For the text-containing cell, return its midpoint in (x, y) coordinate format. 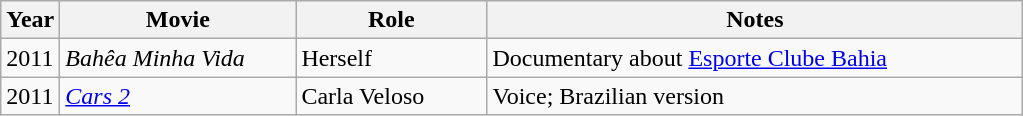
Voice; Brazilian version (755, 96)
Movie (178, 20)
Carla Veloso (392, 96)
Documentary about Esporte Clube Bahia (755, 58)
Notes (755, 20)
Bahêa Minha Vida (178, 58)
Herself (392, 58)
Year (30, 20)
Role (392, 20)
Cars 2 (178, 96)
